Determine the (X, Y) coordinate at the center of the cell enclosing the given text.  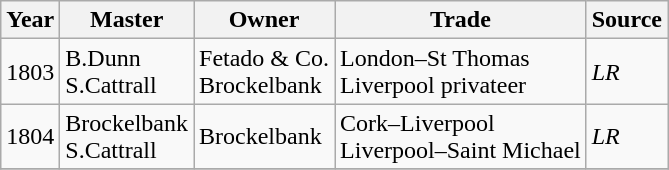
Source (626, 20)
Brockelbank (264, 136)
London–St ThomasLiverpool privateer (461, 72)
B.DunnS.Cattrall (127, 72)
1804 (30, 136)
Trade (461, 20)
Owner (264, 20)
Master (127, 20)
Cork–LiverpoolLiverpool–Saint Michael (461, 136)
1803 (30, 72)
Fetado & Co.Brockelbank (264, 72)
BrockelbankS.Cattrall (127, 136)
Year (30, 20)
